Provide the [x, y] coordinate of the cell's center where the given text is located.  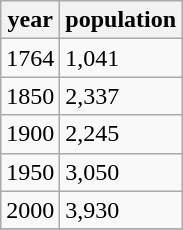
3,050 [121, 172]
2,245 [121, 134]
1850 [30, 96]
1950 [30, 172]
population [121, 20]
3,930 [121, 210]
2,337 [121, 96]
year [30, 20]
1,041 [121, 58]
2000 [30, 210]
1900 [30, 134]
1764 [30, 58]
